Return [X, Y] of the center of cell containing provided text 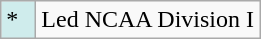
Led NCAA Division I [148, 20]
* [18, 20]
